Determine the [x, y] coordinate at the center of the cell enclosing the given text.  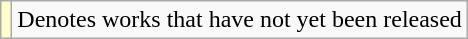
Denotes works that have not yet been released [240, 20]
